Locate the cell with the specified text and output its (X, Y) center coordinate. 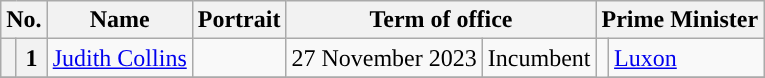
27 November 2023 (384, 58)
Portrait (239, 20)
No. (24, 20)
Judith Collins (120, 58)
Prime Minister (680, 20)
Term of office (441, 20)
Name (120, 20)
Incumbent (539, 58)
Luxon (686, 58)
1 (32, 58)
